Detect which cell encompasses the target text, then output its [x, y] center coordinate. 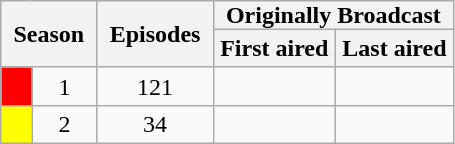
121 [155, 86]
Episodes [155, 34]
Originally Broadcast [333, 15]
2 [64, 124]
Last aired [394, 48]
Season [49, 34]
1 [64, 86]
First aired [274, 48]
34 [155, 124]
